Return (x, y) of the center of cell containing provided text 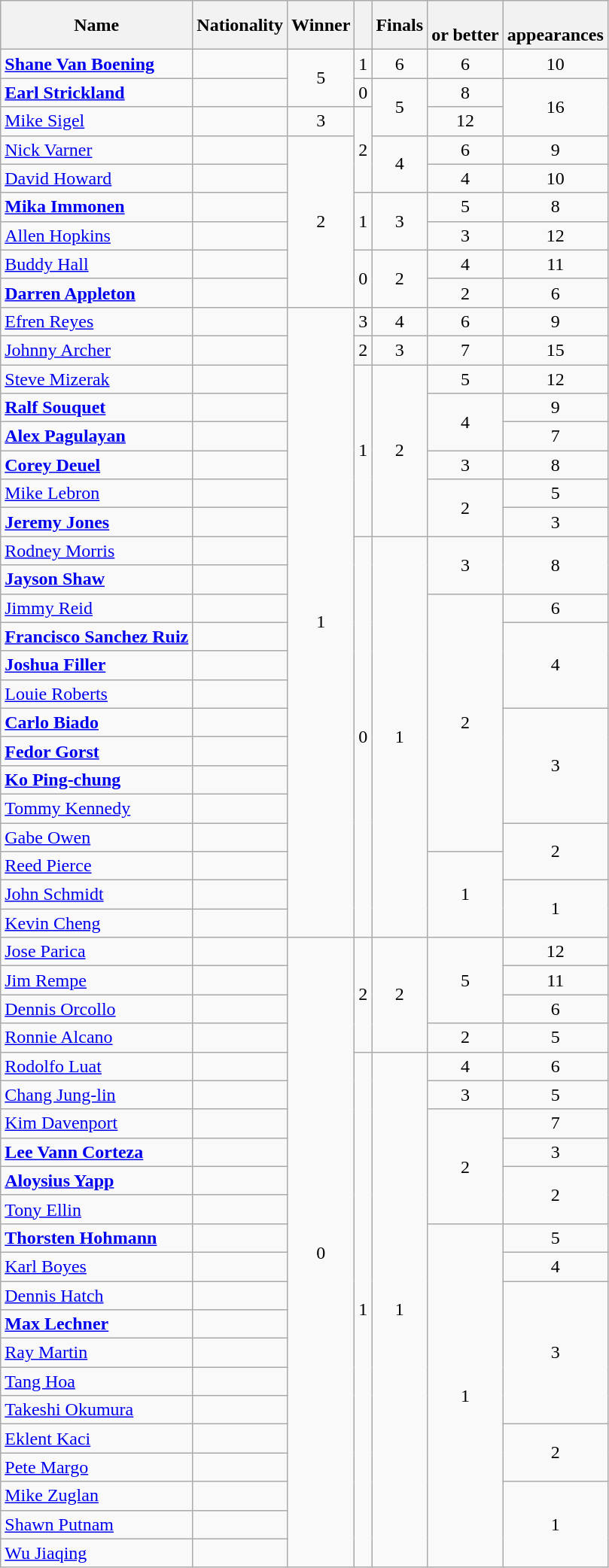
Corey Deuel (96, 465)
Ray Martin (96, 1353)
Rodney Morris (96, 551)
Jimmy Reid (96, 608)
Louie Roberts (96, 694)
appearances (556, 26)
Mike Lebron (96, 494)
Johnny Archer (96, 350)
Jayson Shaw (96, 579)
Tommy Kennedy (96, 808)
Finals (400, 26)
15 (556, 350)
Dennis Hatch (96, 1295)
Thorsten Hohmann (96, 1238)
John Schmidt (96, 895)
Pete Margo (96, 1467)
Gabe Owen (96, 837)
Eklent Kaci (96, 1439)
Steve Mizerak (96, 378)
Winner (321, 26)
Jim Rempe (96, 980)
Ronnie Alcano (96, 1038)
Reed Pierce (96, 866)
Shane Van Boening (96, 64)
Karl Boyes (96, 1266)
or better (465, 26)
Wu Jiaqing (96, 1553)
Dennis Orcollo (96, 1009)
Takeshi Okumura (96, 1410)
Kevin Cheng (96, 923)
Efren Reyes (96, 321)
Joshua Filler (96, 665)
Jose Parica (96, 952)
Lee Vann Corteza (96, 1152)
Mika Immonen (96, 207)
16 (556, 107)
Tony Ellin (96, 1209)
Jeremy Jones (96, 522)
Max Lechner (96, 1324)
Ko Ping-chung (96, 779)
Mike Sigel (96, 121)
Mike Zuglan (96, 1496)
Tang Hoa (96, 1381)
Shawn Putnam (96, 1524)
Ralf Souquet (96, 408)
Name (96, 26)
Kim Davenport (96, 1123)
Darren Appleton (96, 293)
David Howard (96, 178)
Carlo Biado (96, 722)
Rodolfo Luat (96, 1066)
Francisco Sanchez Ruiz (96, 637)
Chang Jung-lin (96, 1095)
Nationality (240, 26)
Buddy Hall (96, 264)
Aloysius Yapp (96, 1181)
Allen Hopkins (96, 236)
Nick Varner (96, 150)
Fedor Gorst (96, 751)
Alex Pagulayan (96, 436)
Earl Strickland (96, 93)
